Extract the [X, Y] coordinate from the center of the cell holding the provided text.  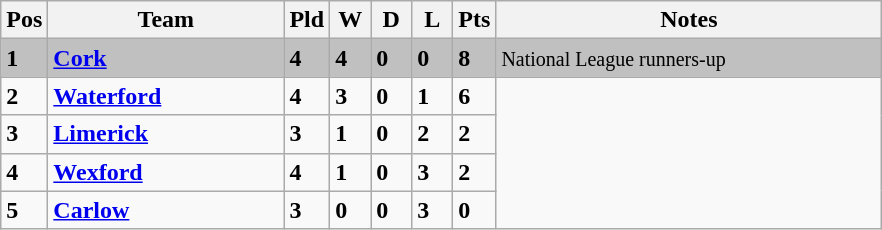
Team [166, 20]
Limerick [166, 134]
W [350, 20]
Cork [166, 58]
Pos [24, 20]
Pts [474, 20]
D [392, 20]
Wexford [166, 172]
6 [474, 96]
National League runners-up [689, 58]
8 [474, 58]
Waterford [166, 96]
Carlow [166, 210]
5 [24, 210]
L [432, 20]
Notes [689, 20]
Pld [307, 20]
